Extract the [x, y] coordinate from the center of the cell holding the provided text.  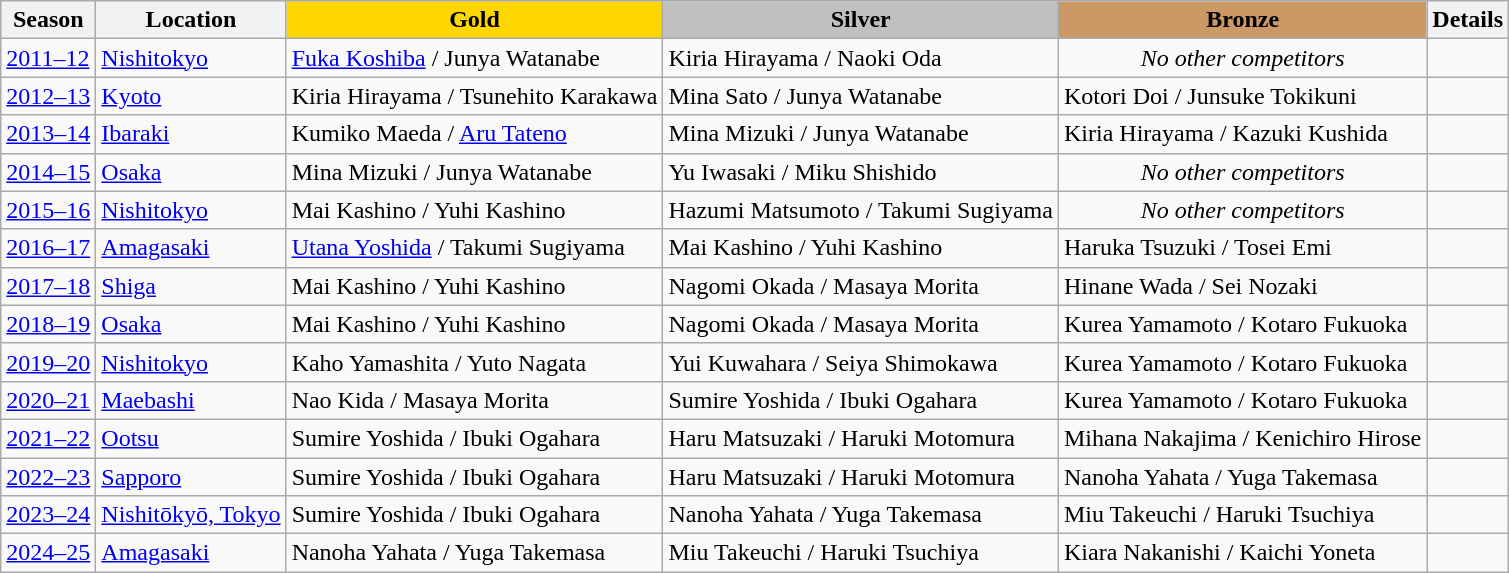
Yu Iwasaki / Miku Shishido [861, 172]
2021–22 [48, 438]
Kiria Hirayama / Tsunehito Karakawa [474, 96]
Kaho Yamashita / Yuto Nagata [474, 362]
Yui Kuwahara / Seiya Shimokawa [861, 362]
Fuka Koshiba / Junya Watanabe [474, 58]
Kyoto [191, 96]
2016–17 [48, 248]
2020–21 [48, 400]
2022–23 [48, 477]
Shiga [191, 286]
Utana Yoshida / Takumi Sugiyama [474, 248]
2012–13 [48, 96]
Kiara Nakanishi / Kaichi Yoneta [1242, 553]
Bronze [1242, 20]
Ibaraki [191, 134]
Ootsu [191, 438]
Nao Kida / Masaya Morita [474, 400]
2013–14 [48, 134]
Kotori Doi / Junsuke Tokikuni [1242, 96]
2019–20 [48, 362]
2011–12 [48, 58]
2023–24 [48, 515]
Mina Sato / Junya Watanabe [861, 96]
Details [1468, 20]
Gold [474, 20]
Haruka Tsuzuki / Tosei Emi [1242, 248]
2017–18 [48, 286]
2014–15 [48, 172]
2015–16 [48, 210]
Silver [861, 20]
Season [48, 20]
Mihana Nakajima / Kenichiro Hirose [1242, 438]
2024–25 [48, 553]
Kumiko Maeda / Aru Tateno [474, 134]
Nishitōkyō, Tokyo [191, 515]
Kiria Hirayama / Naoki Oda [861, 58]
Maebashi [191, 400]
Kiria Hirayama / Kazuki Kushida [1242, 134]
Hinane Wada / Sei Nozaki [1242, 286]
Location [191, 20]
2018–19 [48, 324]
Hazumi Matsumoto / Takumi Sugiyama [861, 210]
Sapporo [191, 477]
